Pinpoint the cell where the given text exists, returning its (x, y) midpoint coordinate. 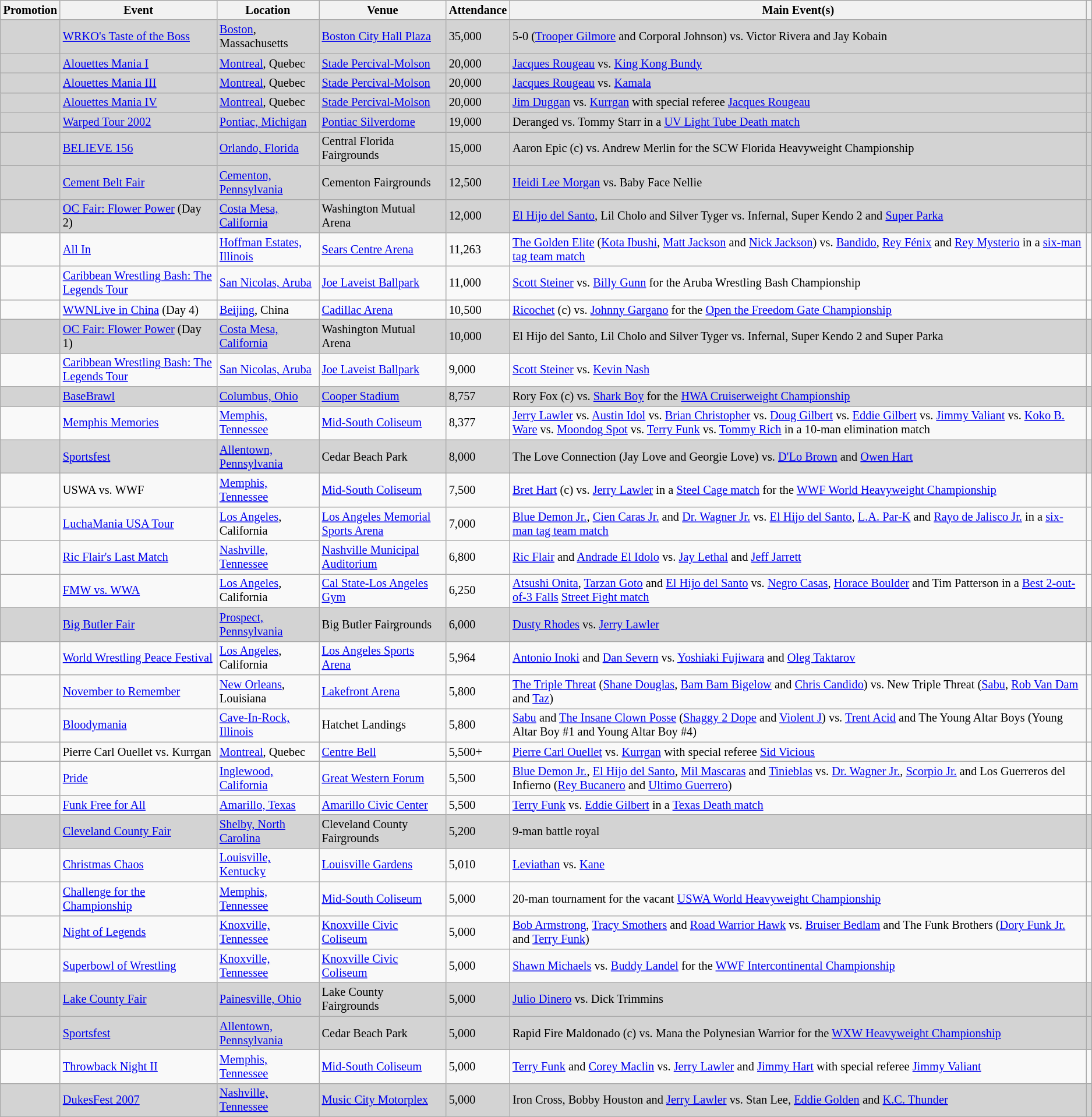
Night of Legends (139, 932)
Pontiac, Michigan (268, 122)
Amarillo Civic Center (383, 805)
Aaron Epic (c) vs. Andrew Merlin for the SCW Florida Heavyweight Championship (798, 149)
Cave-In-Rock, Illinois (268, 725)
Memphis Memories (139, 423)
Pride (139, 778)
OC Fair: Flower Power (Day 1) (139, 336)
Nashville Municipal Auditorium (383, 557)
LuchaMania USA Tour (139, 524)
11,000 (478, 283)
Antonio Inoki and Dan Severn vs. Yoshiaki Fujiwara and Oleg Taktarov (798, 658)
Ric Flair's Last Match (139, 557)
Rapid Fire Maldonado (c) vs. Mana the Polynesian Warrior for the WXW Heavyweight Championship (798, 1033)
7,000 (478, 524)
35,000 (478, 37)
Prospect, Pennsylvania (268, 624)
Louisville, Kentucky (268, 865)
The Love Connection (Jay Love and Georgie Love) vs. D'Lo Brown and Owen Hart (798, 457)
WRKO's Taste of the Boss (139, 37)
Dusty Rhodes vs. Jerry Lawler (798, 624)
Jim Duggan vs. Kurrgan with special referee Jacques Rougeau (798, 102)
Venue (383, 10)
Great Western Forum (383, 778)
USWA vs. WWF (139, 490)
Sabu and The Insane Clown Posse (Shaggy 2 Dope and Violent J) vs. Trent Acid and The Young Altar Boys (Young Altar Boy #1 and Young Altar Boy #4) (798, 725)
8,757 (478, 397)
FMW vs. WWA (139, 591)
Alouettes Mania I (139, 63)
Shelby, North Carolina (268, 832)
OC Fair: Flower Power (Day 2) (139, 216)
Promotion (30, 10)
Christmas Chaos (139, 865)
The Triple Threat (Shane Douglas, Bam Bam Bigelow and Chris Candido) vs. New Triple Threat (Sabu, Rob Van Dam and Taz) (798, 691)
Inglewood, California (268, 778)
8,377 (478, 423)
Painesville, Ohio (268, 999)
Challenge for the Championship (139, 899)
Terry Funk vs. Eddie Gilbert in a Texas Death match (798, 805)
Los Angeles Sports Arena (383, 658)
Pontiac Silverdome (383, 122)
Heidi Lee Morgan vs. Baby Face Nellie (798, 182)
November to Remember (139, 691)
Boston, Massachusetts (268, 37)
19,000 (478, 122)
12,000 (478, 216)
Lakefront Arena (383, 691)
The Golden Elite (Kota Ibushi, Matt Jackson and Nick Jackson) vs. Bandido, Rey Fénix and Rey Mysterio in a six-man tag team match (798, 249)
Julio Dinero vs. Dick Trimmins (798, 999)
Main Event(s) (798, 10)
Atsushi Onita, Tarzan Goto and El Hijo del Santo vs. Negro Casas, Horace Boulder and Tim Patterson in a Best 2-out-of-3 Falls Street Fight match (798, 591)
Funk Free for All (139, 805)
Event (139, 10)
DukesFest 2007 (139, 1100)
Cement Belt Fair (139, 182)
Shawn Michaels vs. Buddy Landel for the WWF Intercontinental Championship (798, 966)
Cal State-Los Angeles Gym (383, 591)
Terry Funk and Corey Maclin vs. Jerry Lawler and Jimmy Hart with special referee Jimmy Valiant (798, 1066)
6,250 (478, 591)
Los Angeles Memorial Sports Arena (383, 524)
Orlando, Florida (268, 149)
Cleveland County Fair (139, 832)
7,500 (478, 490)
Pierre Carl Ouellet vs. Kurrgan with special referee Sid Vicious (798, 752)
Location (268, 10)
Throwback Night II (139, 1066)
Boston City Hall Plaza (383, 37)
Blue Demon Jr., Cien Caras Jr. and Dr. Wagner Jr. vs. El Hijo del Santo, L.A. Par-K and Rayo de Jalisco Jr. in a six-man tag team match (798, 524)
Deranged vs. Tommy Starr in a UV Light Tube Death match (798, 122)
Jacques Rougeau vs. King Kong Bundy (798, 63)
Leviathan vs. Kane (798, 865)
Bloodymania (139, 725)
Beijing, China (268, 310)
Cooper Stadium (383, 397)
Superbowl of Wrestling (139, 966)
Centre Bell (383, 752)
Attendance (478, 10)
Cementon Fairgrounds (383, 182)
Amarillo, Texas (268, 805)
20-man tournament for the vacant USWA World Heavyweight Championship (798, 899)
Lake County Fairgrounds (383, 999)
Warped Tour 2002 (139, 122)
12,500 (478, 182)
Alouettes Mania III (139, 83)
World Wrestling Peace Festival (139, 658)
6,000 (478, 624)
5,964 (478, 658)
BELIEVE 156 (139, 149)
Scott Steiner vs. Kevin Nash (798, 370)
Big Butler Fair (139, 624)
Pierre Carl Ouellet vs. Kurrgan (139, 752)
5,200 (478, 832)
Sears Centre Arena (383, 249)
All In (139, 249)
Ric Flair and Andrade El Idolo vs. Jay Lethal and Jeff Jarrett (798, 557)
5-0 (Trooper Gilmore and Corporal Johnson) vs. Victor Rivera and Jay Kobain (798, 37)
Ricochet (c) vs. Johnny Gargano for the Open the Freedom Gate Championship (798, 310)
5,010 (478, 865)
10,000 (478, 336)
Bret Hart (c) vs. Jerry Lawler in a Steel Cage match for the WWF World Heavyweight Championship (798, 490)
10,500 (478, 310)
New Orleans, Louisiana (268, 691)
Cementon, Pennsylvania (268, 182)
Lake County Fair (139, 999)
8,000 (478, 457)
Cleveland County Fairgrounds (383, 832)
15,000 (478, 149)
Big Butler Fairgrounds (383, 624)
Bob Armstrong, Tracy Smothers and Road Warrior Hawk vs. Bruiser Bedlam and The Funk Brothers (Dory Funk Jr. and Terry Funk) (798, 932)
Rory Fox (c) vs. Shark Boy for the HWA Cruiserweight Championship (798, 397)
Alouettes Mania IV (139, 102)
BaseBrawl (139, 397)
Music City Motorplex (383, 1100)
Hatchet Landings (383, 725)
Central Florida Fairgrounds (383, 149)
9,000 (478, 370)
Louisville Gardens (383, 865)
Columbus, Ohio (268, 397)
Scott Steiner vs. Billy Gunn for the Aruba Wrestling Bash Championship (798, 283)
Iron Cross, Bobby Houston and Jerry Lawler vs. Stan Lee, Eddie Golden and K.C. Thunder (798, 1100)
11,263 (478, 249)
6,800 (478, 557)
WWNLive in China (Day 4) (139, 310)
9-man battle royal (798, 832)
Hoffman Estates, Illinois (268, 249)
5,500+ (478, 752)
Cadillac Arena (383, 310)
Jacques Rougeau vs. Kamala (798, 83)
